Capture the cell that displays the provided text and extract its (X, Y) central coordinate. 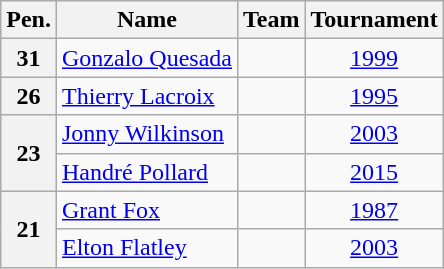
23 (29, 153)
Tournament (374, 20)
1995 (374, 96)
Name (146, 20)
Gonzalo Quesada (146, 58)
Jonny Wilkinson (146, 134)
26 (29, 96)
1999 (374, 58)
Grant Fox (146, 210)
2015 (374, 172)
31 (29, 58)
Handré Pollard (146, 172)
21 (29, 229)
1987 (374, 210)
Team (271, 20)
Pen. (29, 20)
Thierry Lacroix (146, 96)
Elton Flatley (146, 248)
